Identify which cell holds the provided text, then report its [x, y] central coordinate. 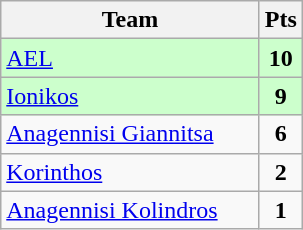
Anagennisi Kolindros [130, 210]
Anagennisi Giannitsa [130, 134]
6 [280, 134]
10 [280, 58]
Ionikos [130, 96]
AEL [130, 58]
9 [280, 96]
Team [130, 20]
Korinthos [130, 172]
2 [280, 172]
Pts [280, 20]
1 [280, 210]
